Determine the [x, y] coordinate at the center of the cell enclosing the given text.  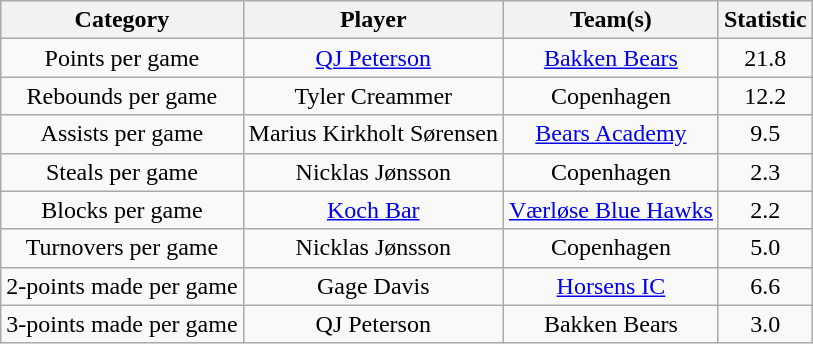
Blocks per game [122, 210]
Player [373, 20]
Points per game [122, 58]
21.8 [765, 58]
Marius Kirkholt Sørensen [373, 134]
Team(s) [610, 20]
Rebounds per game [122, 96]
Tyler Creammer [373, 96]
6.6 [765, 286]
Bears Academy [610, 134]
2-points made per game [122, 286]
Værløse Blue Hawks [610, 210]
Gage Davis [373, 286]
9.5 [765, 134]
Horsens IC [610, 286]
3.0 [765, 324]
Category [122, 20]
Steals per game [122, 172]
Turnovers per game [122, 248]
Koch Bar [373, 210]
2.3 [765, 172]
5.0 [765, 248]
3-points made per game [122, 324]
Assists per game [122, 134]
2.2 [765, 210]
Statistic [765, 20]
12.2 [765, 96]
